Output the [x, y] coordinate of the center of the cell containing the given text.  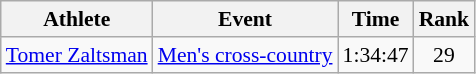
Athlete [77, 19]
29 [444, 55]
1:34:47 [376, 55]
Event [246, 19]
Tomer Zaltsman [77, 55]
Men's cross-country [246, 55]
Time [376, 19]
Rank [444, 19]
